For the text-containing cell, return its midpoint in (X, Y) coordinate format. 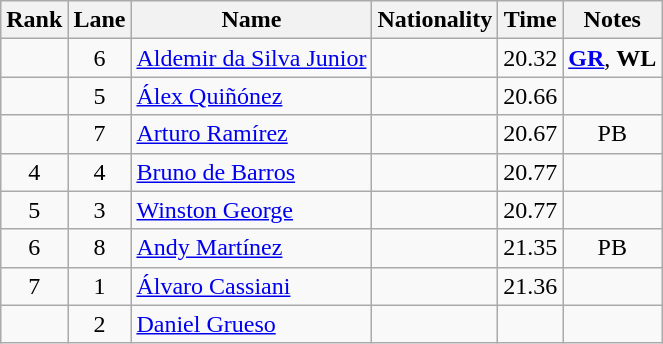
20.67 (530, 134)
Bruno de Barros (252, 172)
Álvaro Cassiani (252, 286)
Álex Quiñónez (252, 96)
2 (100, 324)
Aldemir da Silva Junior (252, 58)
1 (100, 286)
8 (100, 248)
Name (252, 20)
Nationality (435, 20)
21.35 (530, 248)
Time (530, 20)
GR, WL (612, 58)
20.66 (530, 96)
3 (100, 210)
Winston George (252, 210)
Daniel Grueso (252, 324)
Notes (612, 20)
Rank (34, 20)
Arturo Ramírez (252, 134)
Andy Martínez (252, 248)
20.32 (530, 58)
21.36 (530, 286)
Lane (100, 20)
